Locate the cell with the specified text and output its (x, y) center coordinate. 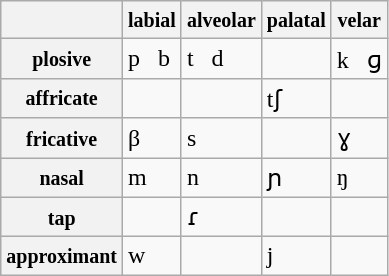
tʃ (296, 98)
ɾ (221, 217)
w (152, 256)
approximant (62, 256)
k ɡ (359, 59)
ŋ (359, 178)
t d (221, 59)
ɲ (296, 178)
s (221, 138)
alveolar (221, 20)
tap (62, 217)
p b (152, 59)
n (221, 178)
velar (359, 20)
j (296, 256)
plosive (62, 59)
nasal (62, 178)
fricative (62, 138)
palatal (296, 20)
labial (152, 20)
m (152, 178)
β (152, 138)
ɣ (359, 138)
affricate (62, 98)
